Scan for the cell matching the given text and deliver its [x, y] coordinate at center. 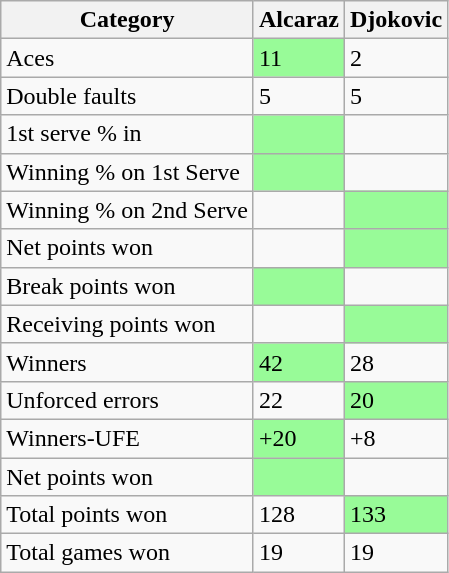
20 [396, 400]
133 [396, 515]
42 [298, 362]
22 [298, 400]
Winning % on 2nd Serve [128, 210]
Aces [128, 58]
Winning % on 1st Serve [128, 172]
Winners-UFE [128, 438]
Unforced errors [128, 400]
128 [298, 515]
11 [298, 58]
+20 [298, 438]
Category [128, 20]
Total games won [128, 553]
Djokovic [396, 20]
Winners [128, 362]
Total points won [128, 515]
+8 [396, 438]
Receiving points won [128, 324]
2 [396, 58]
Alcaraz [298, 20]
28 [396, 362]
Break points won [128, 286]
1st serve % in [128, 134]
Double faults [128, 96]
